Extract the (X, Y) coordinate from the center of the cell holding the provided text.  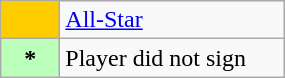
* (30, 58)
All-Star (172, 20)
Player did not sign (172, 58)
